From the cell containing the given text, extract its center point as [x, y] coordinate. 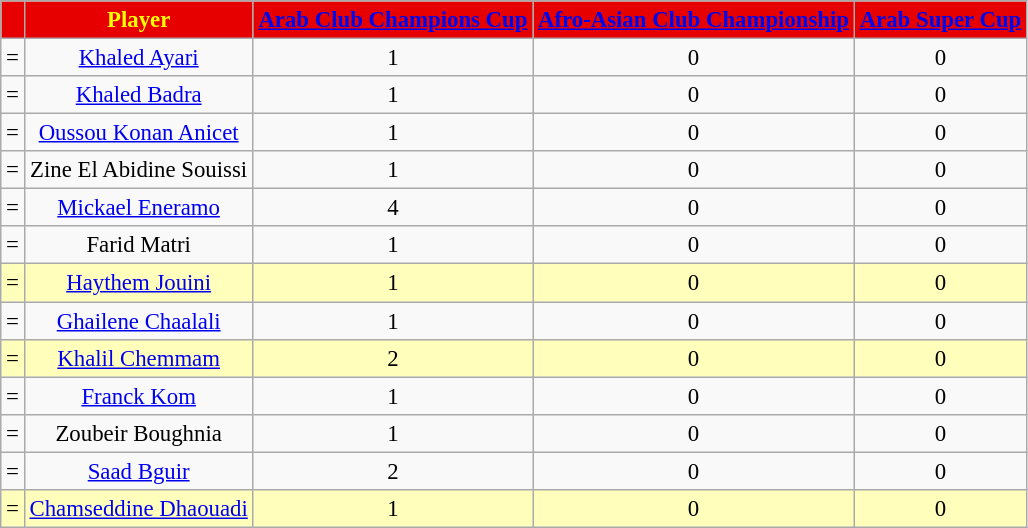
Khaled Ayari [138, 58]
Player [138, 20]
Chamseddine Dhaouadi [138, 509]
Saad Bguir [138, 471]
Haythem Jouini [138, 283]
Franck Kom [138, 396]
Mickael Eneramo [138, 208]
Farid Matri [138, 245]
Arab Club Champions Cup [393, 20]
4 [393, 208]
Zoubeir Boughnia [138, 433]
Arab Super Cup [940, 20]
Oussou Konan Anicet [138, 133]
Khalil Chemmam [138, 358]
Khaled Badra [138, 95]
Zine El Abidine Souissi [138, 170]
Ghailene Chaalali [138, 321]
Afro-Asian Club Championship [694, 20]
